Output the [x, y] coordinate of the center of the cell containing the given text.  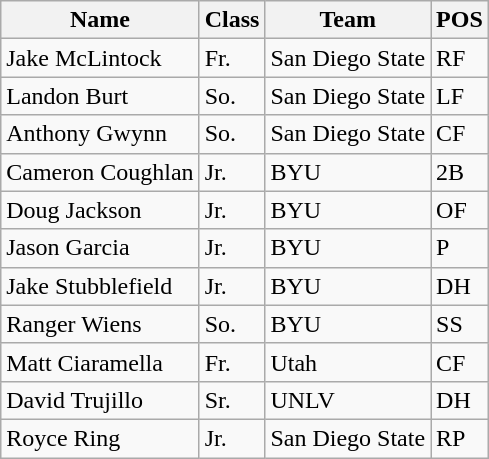
POS [460, 20]
LF [460, 96]
Jake Stubblefield [100, 286]
Jake McLintock [100, 58]
Sr. [232, 400]
Class [232, 20]
Name [100, 20]
RP [460, 438]
2B [460, 172]
Team [348, 20]
Royce Ring [100, 438]
David Trujillo [100, 400]
Utah [348, 362]
SS [460, 324]
Matt Ciaramella [100, 362]
Jason Garcia [100, 248]
UNLV [348, 400]
Cameron Coughlan [100, 172]
Ranger Wiens [100, 324]
Landon Burt [100, 96]
Doug Jackson [100, 210]
Anthony Gwynn [100, 134]
P [460, 248]
OF [460, 210]
RF [460, 58]
